Extract the [X, Y] coordinate from the center of the cell holding the provided text.  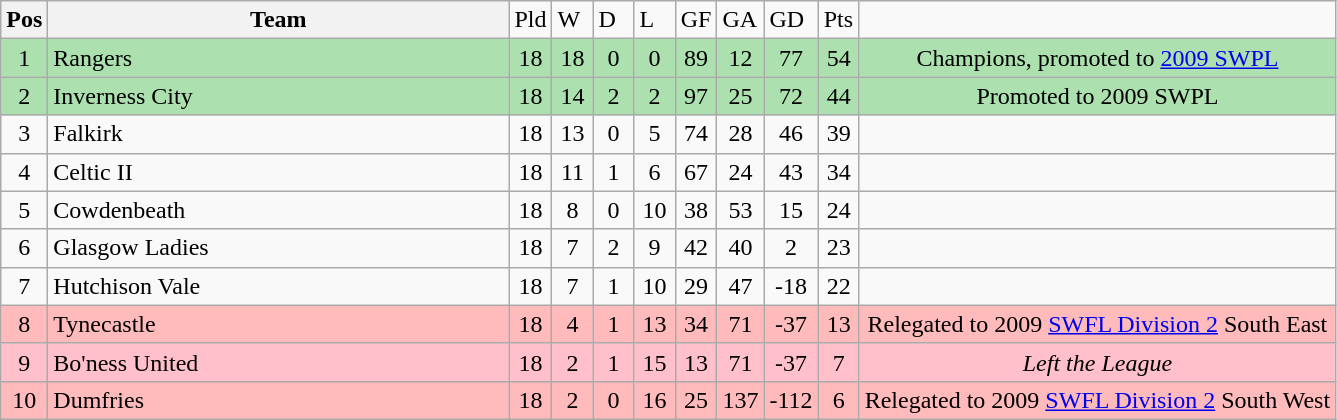
Rangers [278, 58]
43 [791, 172]
Promoted to 2009 SWPL [1097, 96]
Champions, promoted to 2009 SWPL [1097, 58]
Dumfries [278, 400]
Inverness City [278, 96]
Cowdenbeath [278, 210]
Relegated to 2009 SWFL Division 2 South West [1097, 400]
42 [696, 248]
72 [791, 96]
29 [696, 286]
53 [740, 210]
Tynecastle [278, 324]
54 [838, 58]
W [572, 20]
16 [654, 400]
Hutchison Vale [278, 286]
22 [838, 286]
Relegated to 2009 SWFL Division 2 South East [1097, 324]
23 [838, 248]
47 [740, 286]
28 [740, 134]
46 [791, 134]
Team [278, 20]
L [654, 20]
11 [572, 172]
39 [838, 134]
137 [740, 400]
GD [791, 20]
GA [740, 20]
67 [696, 172]
14 [572, 96]
Glasgow Ladies [278, 248]
Left the League [1097, 362]
Celtic II [278, 172]
-112 [791, 400]
3 [24, 134]
38 [696, 210]
Bo'ness United [278, 362]
D [614, 20]
-18 [791, 286]
40 [740, 248]
GF [696, 20]
Pld [530, 20]
Pts [838, 20]
44 [838, 96]
12 [740, 58]
Pos [24, 20]
77 [791, 58]
97 [696, 96]
Falkirk [278, 134]
89 [696, 58]
74 [696, 134]
